Identify which cell holds the provided text, then report its [x, y] central coordinate. 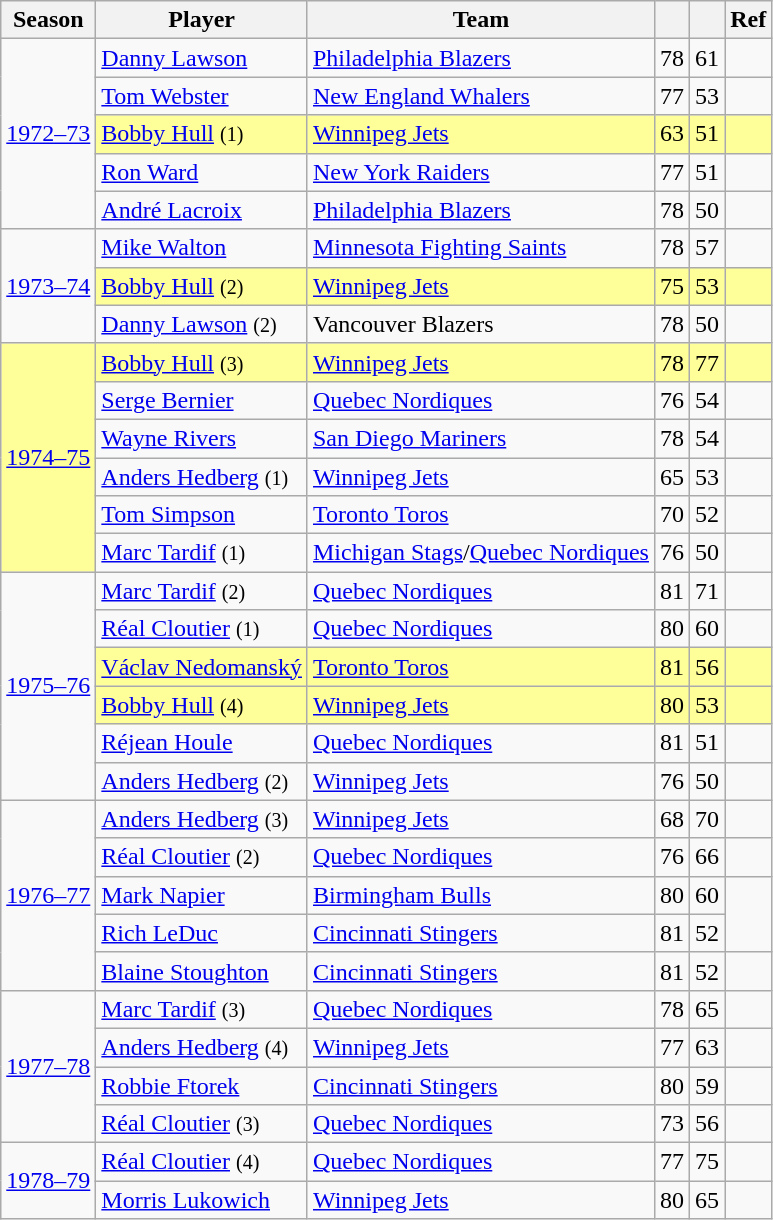
Réal Cloutier (4) [202, 1162]
Anders Hedberg (2) [202, 781]
57 [708, 248]
Réal Cloutier (2) [202, 857]
New York Raiders [480, 172]
Team [480, 20]
Serge Bernier [202, 400]
San Diego Mariners [480, 438]
Minnesota Fighting Saints [480, 248]
Bobby Hull (4) [202, 705]
Ref [748, 20]
Marc Tardif (3) [202, 1009]
Birmingham Bulls [480, 895]
Bobby Hull (3) [202, 362]
59 [708, 1085]
Ron Ward [202, 172]
Danny Lawson [202, 58]
1973–74 [48, 286]
Wayne Rivers [202, 438]
Robbie Ftorek [202, 1085]
André Lacroix [202, 210]
1978–79 [48, 1181]
73 [672, 1124]
Vancouver Blazers [480, 324]
Réal Cloutier (1) [202, 629]
Marc Tardif (2) [202, 591]
1974–75 [48, 457]
Player [202, 20]
Bobby Hull (1) [202, 134]
Réjean Houle [202, 743]
Rich LeDuc [202, 933]
Blaine Stoughton [202, 971]
Anders Hedberg (4) [202, 1047]
66 [708, 857]
Tom Simpson [202, 515]
Václav Nedomanský [202, 667]
Réal Cloutier (3) [202, 1124]
1977–78 [48, 1066]
Tom Webster [202, 96]
68 [672, 819]
61 [708, 58]
Anders Hedberg (1) [202, 477]
Michigan Stags/Quebec Nordiques [480, 553]
Mark Napier [202, 895]
New England Whalers [480, 96]
Danny Lawson (2) [202, 324]
Season [48, 20]
Mike Walton [202, 248]
Morris Lukowich [202, 1200]
Anders Hedberg (3) [202, 819]
Marc Tardif (1) [202, 553]
1976–77 [48, 895]
1972–73 [48, 134]
1975–76 [48, 686]
Bobby Hull (2) [202, 286]
71 [708, 591]
